Determine the (X, Y) coordinate at the center of the cell enclosing the given text.  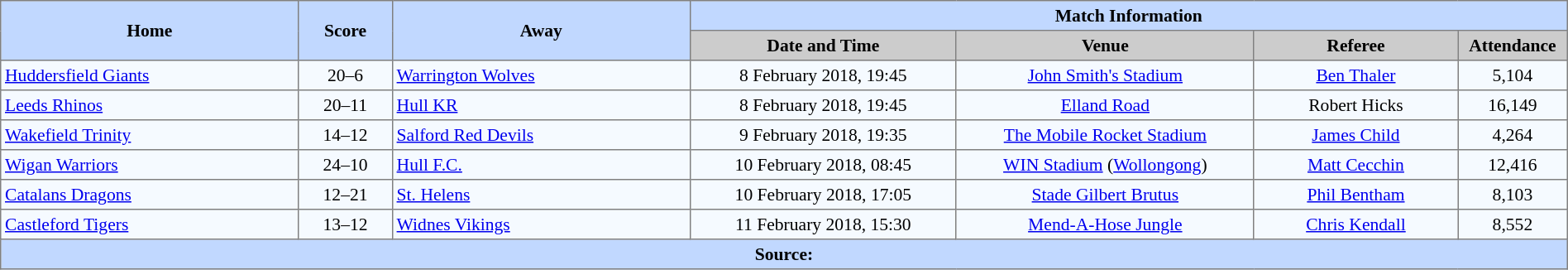
13–12 (346, 224)
St. Helens (541, 195)
14–12 (346, 135)
Wakefield Trinity (150, 135)
Huddersfield Giants (150, 75)
Castleford Tigers (150, 224)
11 February 2018, 15:30 (823, 224)
12–21 (346, 195)
Hull KR (541, 105)
Ben Thaler (1355, 75)
Hull F.C. (541, 165)
John Smith's Stadium (1105, 75)
10 February 2018, 17:05 (823, 195)
Score (346, 31)
20–6 (346, 75)
WIN Stadium (Wollongong) (1105, 165)
Stade Gilbert Brutus (1105, 195)
24–10 (346, 165)
Catalans Dragons (150, 195)
10 February 2018, 08:45 (823, 165)
Salford Red Devils (541, 135)
Robert Hicks (1355, 105)
Date and Time (823, 46)
20–11 (346, 105)
12,416 (1513, 165)
8,552 (1513, 224)
Referee (1355, 46)
9 February 2018, 19:35 (823, 135)
The Mobile Rocket Stadium (1105, 135)
Widnes Vikings (541, 224)
Wigan Warriors (150, 165)
Venue (1105, 46)
Matt Cecchin (1355, 165)
Elland Road (1105, 105)
Home (150, 31)
16,149 (1513, 105)
8,103 (1513, 195)
Match Information (1128, 16)
Source: (784, 254)
5,104 (1513, 75)
Attendance (1513, 46)
4,264 (1513, 135)
Warrington Wolves (541, 75)
Away (541, 31)
Leeds Rhinos (150, 105)
James Child (1355, 135)
Mend-A-Hose Jungle (1105, 224)
Chris Kendall (1355, 224)
Phil Bentham (1355, 195)
